Scan for the cell matching the given text and deliver its (x, y) coordinate at center. 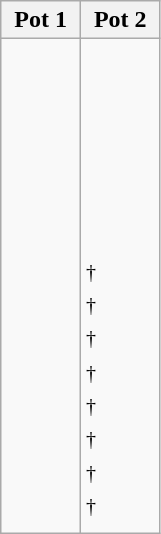
† † † † † † † † (120, 286)
Pot 1 (41, 20)
Pot 2 (120, 20)
